Search for the cell housing the specified text and yield its [X, Y] center coordinate. 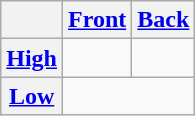
Front [98, 20]
High [32, 58]
Back [164, 20]
Low [32, 96]
